Find where the given text appears and provide that cell's center as [X, Y] coordinate. 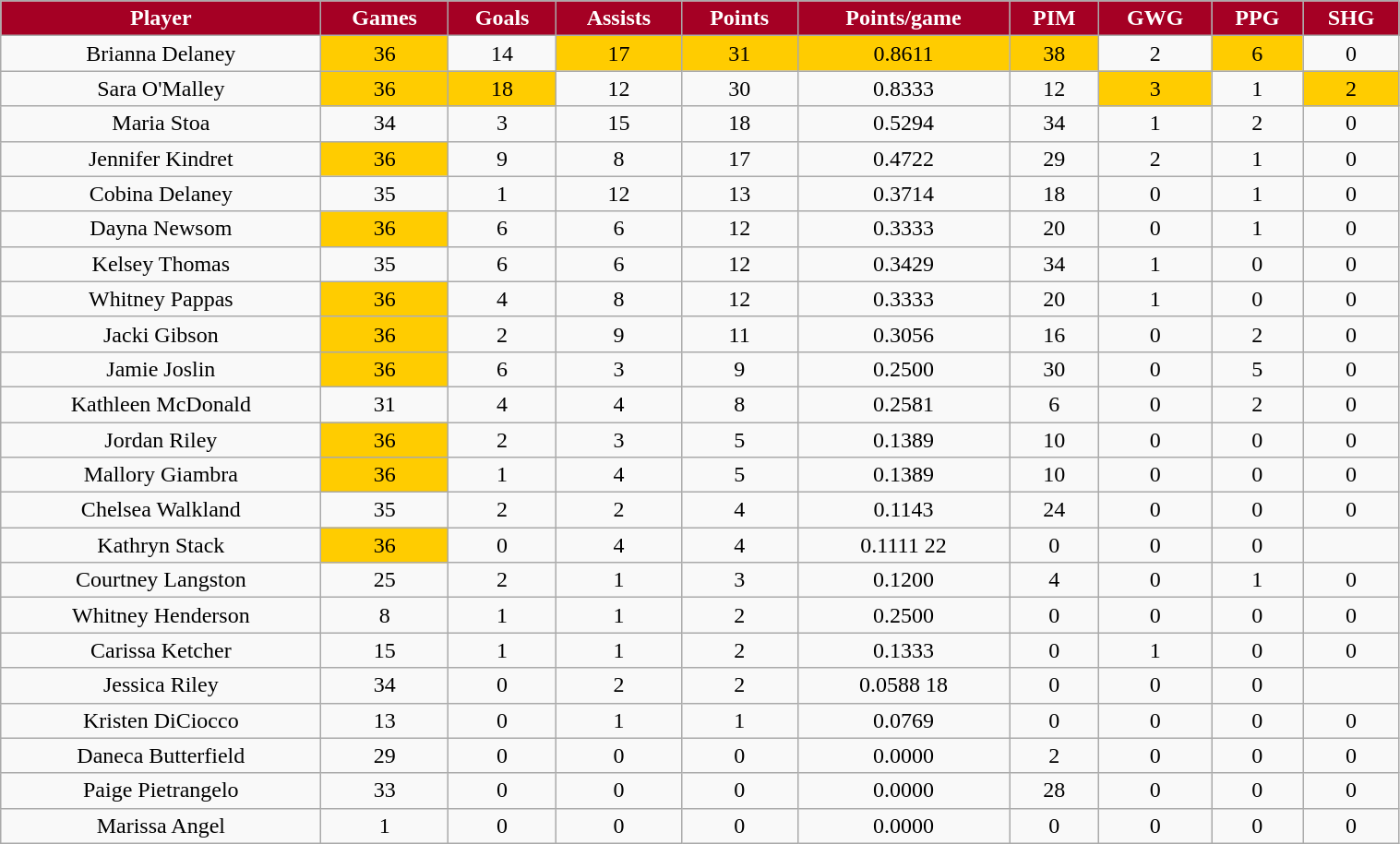
0.1143 [903, 510]
Kathryn Stack [161, 545]
Jacki Gibson [161, 334]
PIM [1054, 18]
Player [161, 18]
Jennifer Kindret [161, 159]
Jamie Joslin [161, 369]
0.4722 [903, 159]
Brianna Delaney [161, 53]
GWG [1155, 18]
Daneca Butterfield [161, 755]
Points/game [903, 18]
33 [384, 791]
Jessica Riley [161, 685]
Whitney Pappas [161, 299]
Mallory Giambra [161, 475]
0.1111 22 [903, 545]
Marissa Angel [161, 826]
0.8333 [903, 89]
24 [1054, 510]
14 [502, 53]
Kelsey Thomas [161, 264]
16 [1054, 334]
25 [384, 580]
11 [739, 334]
Courtney Langston [161, 580]
0.1333 [903, 650]
0.0588 18 [903, 685]
0.3429 [903, 264]
Dayna Newsom [161, 229]
Jordan Riley [161, 440]
Chelsea Walkland [161, 510]
Paige Pietrangelo [161, 791]
Kristen DiCiocco [161, 720]
SHG [1351, 18]
0.0769 [903, 720]
38 [1054, 53]
Whitney Henderson [161, 615]
Carissa Ketcher [161, 650]
28 [1054, 791]
0.5294 [903, 124]
0.8611 [903, 53]
Assists [618, 18]
0.1200 [903, 580]
Sara O'Malley [161, 89]
PPG [1257, 18]
Points [739, 18]
Maria Stoa [161, 124]
Cobina Delaney [161, 194]
Kathleen McDonald [161, 404]
0.3714 [903, 194]
Goals [502, 18]
Games [384, 18]
0.3056 [903, 334]
0.2581 [903, 404]
